Search for the cell housing the specified text and yield its [X, Y] center coordinate. 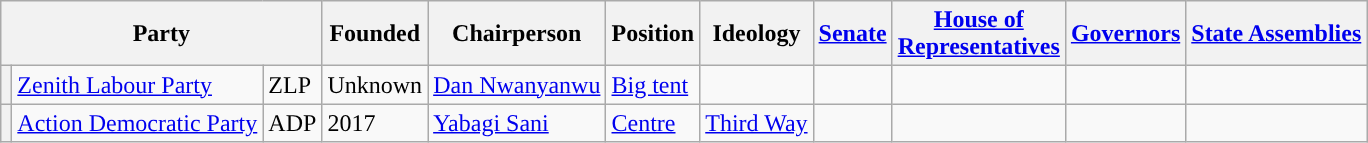
Chairperson [517, 34]
Third Way [756, 123]
Governors [1125, 34]
Centre [653, 123]
Senate [852, 34]
House ofRepresentatives [978, 34]
Ideology [756, 34]
2017 [375, 123]
Zenith Labour Party [138, 85]
Position [653, 34]
Action Democratic Party [138, 123]
Founded [375, 34]
Big tent [653, 85]
Party [162, 34]
Yabagi Sani [517, 123]
ADP [292, 123]
ZLP [292, 85]
Unknown [375, 85]
State Assemblies [1276, 34]
Dan Nwanyanwu [517, 85]
